Identify which cell holds the provided text, then report its (x, y) central coordinate. 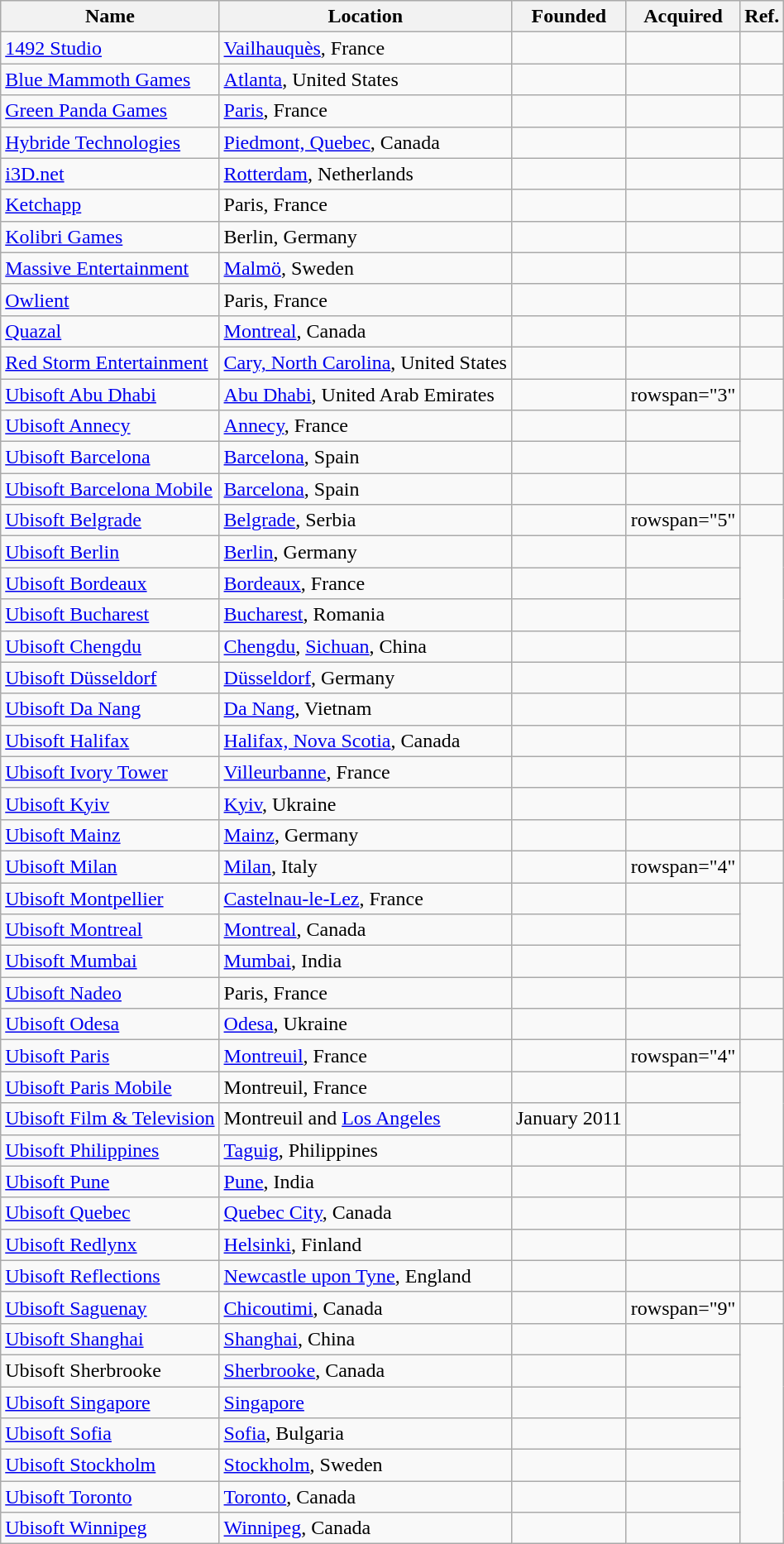
Quazal (110, 331)
Shanghai, China (366, 1339)
Mumbai, India (366, 961)
Vailhauquès, France (366, 48)
Ref. (762, 17)
Ubisoft Reflections (110, 1276)
Castelnau-le-Lez, France (366, 898)
Ubisoft Düsseldorf (110, 678)
Hybride Technologies (110, 142)
Ubisoft Halifax (110, 741)
Belgrade, Serbia (366, 520)
Ubisoft Redlynx (110, 1244)
Massive Entertainment (110, 268)
Ubisoft Bordeaux (110, 583)
Bucharest, Romania (366, 615)
Ubisoft Stockholm (110, 1465)
Newcastle upon Tyne, England (366, 1276)
Quebec City, Canada (366, 1213)
Ubisoft Saguenay (110, 1307)
Ubisoft Barcelona Mobile (110, 489)
Kyiv, Ukraine (366, 803)
Taguig, Philippines (366, 1150)
Milan, Italy (366, 866)
Cary, North Carolina, United States (366, 362)
Ubisoft Mainz (110, 835)
Ubisoft Abu Dhabi (110, 395)
Ubisoft Chengdu (110, 646)
Ubisoft Singapore (110, 1403)
Düsseldorf, Germany (366, 678)
Ubisoft Bucharest (110, 615)
Ubisoft Nadeo (110, 993)
Ubisoft Kyiv (110, 803)
Owlient (110, 300)
Montreuil and Los Angeles (366, 1119)
Helsinki, Finland (366, 1244)
Ubisoft Ivory Tower (110, 772)
1492 Studio (110, 48)
Ubisoft Barcelona (110, 458)
i3D.net (110, 174)
Ubisoft Paris (110, 1056)
January 2011 (569, 1119)
Da Nang, Vietnam (366, 709)
Atlanta, United States (366, 79)
Ubisoft Milan (110, 866)
Pune, India (366, 1182)
Ubisoft Winnipeg (110, 1528)
Kolibri Games (110, 237)
Ubisoft Montpellier (110, 898)
Red Storm Entertainment (110, 362)
Ubisoft Quebec (110, 1213)
Ubisoft Da Nang (110, 709)
Ubisoft Sofia (110, 1434)
rowspan="5" (683, 520)
Ubisoft Mumbai (110, 961)
Villeurbanne, France (366, 772)
Winnipeg, Canada (366, 1528)
Ubisoft Montreal (110, 930)
Stockholm, Sweden (366, 1465)
Ubisoft Pune (110, 1182)
Ubisoft Paris Mobile (110, 1087)
Abu Dhabi, United Arab Emirates (366, 395)
Ubisoft Sherbrooke (110, 1370)
Green Panda Games (110, 111)
Ubisoft Belgrade (110, 520)
Sherbrooke, Canada (366, 1370)
Founded (569, 17)
Bordeaux, France (366, 583)
Malmö, Sweden (366, 268)
Name (110, 17)
rowspan="9" (683, 1307)
Ubisoft Toronto (110, 1497)
Ketchapp (110, 205)
Sofia, Bulgaria (366, 1434)
Ubisoft Berlin (110, 552)
Blue Mammoth Games (110, 79)
Odesa, Ukraine (366, 1024)
Chicoutimi, Canada (366, 1307)
Toronto, Canada (366, 1497)
Piedmont, Quebec, Canada (366, 142)
rowspan="3" (683, 395)
Annecy, France (366, 426)
Ubisoft Philippines (110, 1150)
Chengdu, Sichuan, China (366, 646)
Ubisoft Shanghai (110, 1339)
Ubisoft Film & Television (110, 1119)
Ubisoft Annecy (110, 426)
Halifax, Nova Scotia, Canada (366, 741)
Ubisoft Odesa (110, 1024)
Mainz, Germany (366, 835)
Acquired (683, 17)
Rotterdam, Netherlands (366, 174)
Location (366, 17)
Singapore (366, 1403)
